Search for the cell housing the specified text and yield its (X, Y) center coordinate. 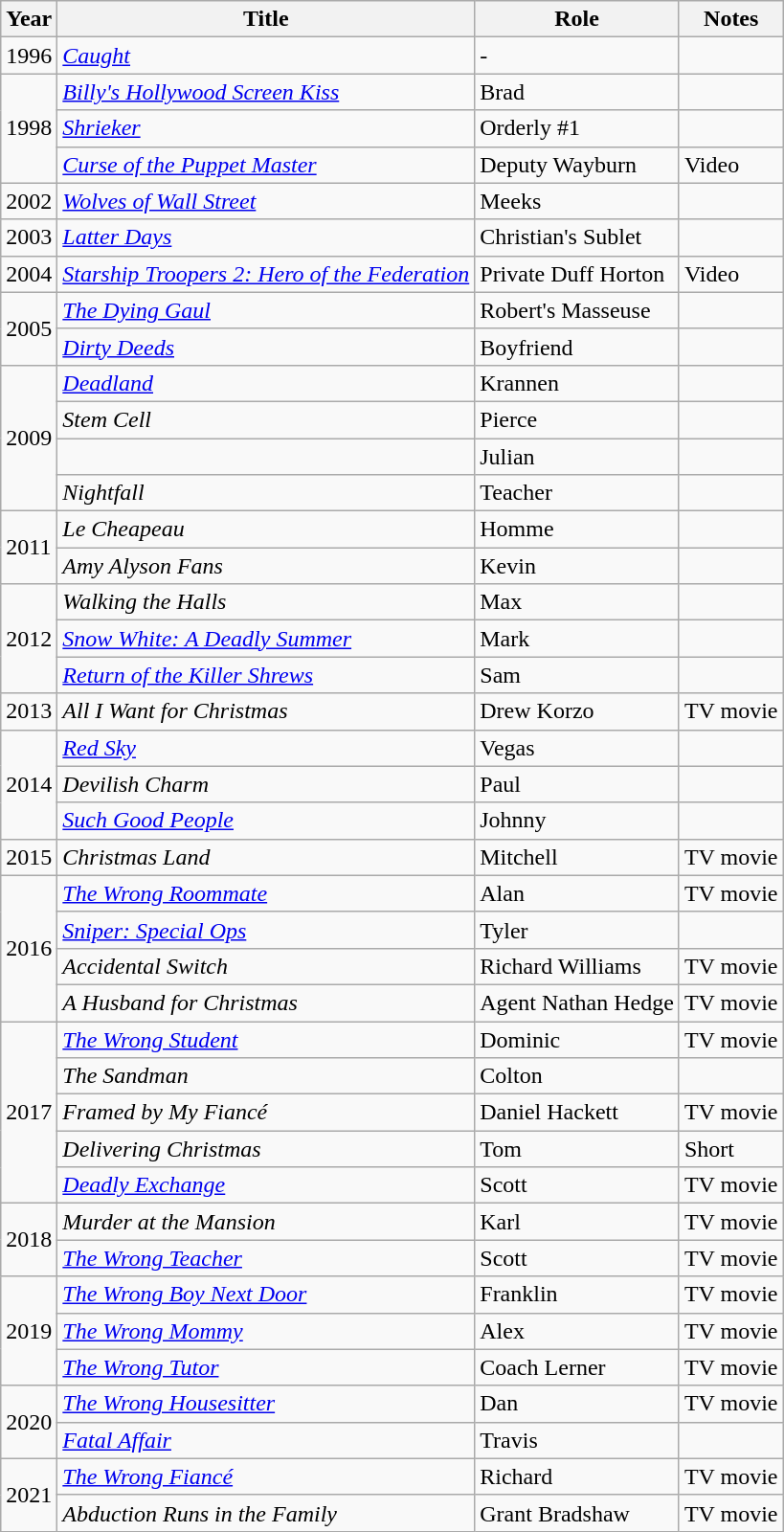
2020 (29, 1422)
2003 (29, 237)
Travis (577, 1440)
2002 (29, 201)
2012 (29, 639)
Wolves of Wall Street (266, 201)
Short (731, 1149)
Agent Nathan Hedge (577, 1003)
Colton (577, 1076)
Return of the Killer Shrews (266, 675)
The Wrong Teacher (266, 1258)
2018 (29, 1240)
Orderly #1 (577, 128)
2015 (29, 857)
Delivering Christmas (266, 1149)
Tom (577, 1149)
2017 (29, 1112)
The Wrong Fiancé (266, 1476)
Teacher (577, 493)
Murder at the Mansion (266, 1222)
The Wrong Boy Next Door (266, 1295)
Vegas (577, 748)
2013 (29, 711)
Shrieker (266, 128)
Daniel Hackett (577, 1113)
Tyler (577, 930)
Title (266, 19)
Krannen (577, 383)
Karl (577, 1222)
Year (29, 19)
2011 (29, 548)
Paul (577, 784)
Franklin (577, 1295)
The Wrong Student (266, 1039)
Drew Korzo (577, 711)
Framed by My Fiancé (266, 1113)
Notes (731, 19)
Amy Alyson Fans (266, 566)
2005 (29, 328)
The Dying Gaul (266, 310)
Red Sky (266, 748)
Abduction Runs in the Family (266, 1513)
Mitchell (577, 857)
Kevin (577, 566)
Fatal Affair (266, 1440)
Deadly Exchange (266, 1185)
Richard (577, 1476)
- (577, 56)
Richard Williams (577, 966)
Such Good People (266, 821)
The Sandman (266, 1076)
Mark (577, 639)
Nightfall (266, 493)
1998 (29, 128)
Homme (577, 529)
A Husband for Christmas (266, 1003)
Dan (577, 1404)
Julian (577, 457)
Coach Lerner (577, 1367)
Le Cheapeau (266, 529)
Deputy Wayburn (577, 165)
Latter Days (266, 237)
Christmas Land (266, 857)
Pierce (577, 419)
1996 (29, 56)
2014 (29, 784)
Dominic (577, 1039)
Caught (266, 56)
Role (577, 19)
Brad (577, 92)
Boyfriend (577, 347)
Dirty Deeds (266, 347)
Stem Cell (266, 419)
Sniper: Special Ops (266, 930)
The Wrong Tutor (266, 1367)
Devilish Charm (266, 784)
Johnny (577, 821)
Billy's Hollywood Screen Kiss (266, 92)
Alex (577, 1331)
2004 (29, 274)
The Wrong Mommy (266, 1331)
All I Want for Christmas (266, 711)
2009 (29, 438)
2019 (29, 1331)
Private Duff Horton (577, 274)
Christian's Sublet (577, 237)
The Wrong Roommate (266, 893)
2021 (29, 1495)
Starship Troopers 2: Hero of the Federation (266, 274)
2016 (29, 948)
Max (577, 602)
Alan (577, 893)
Walking the Halls (266, 602)
Sam (577, 675)
Deadland (266, 383)
Meeks (577, 201)
Snow White: A Deadly Summer (266, 639)
The Wrong Housesitter (266, 1404)
Curse of the Puppet Master (266, 165)
Grant Bradshaw (577, 1513)
Accidental Switch (266, 966)
Robert's Masseuse (577, 310)
